For the text-containing cell, return its midpoint in [X, Y] coordinate format. 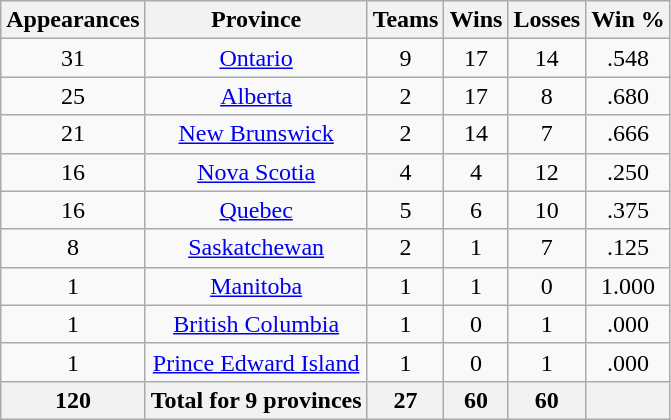
New Brunswick [256, 134]
5 [406, 210]
.680 [628, 96]
British Columbia [256, 324]
Ontario [256, 58]
1.000 [628, 286]
31 [73, 58]
.125 [628, 248]
Prince Edward Island [256, 362]
.548 [628, 58]
Losses [547, 20]
Quebec [256, 210]
.666 [628, 134]
Alberta [256, 96]
10 [547, 210]
6 [476, 210]
9 [406, 58]
.375 [628, 210]
Total for 9 provinces [256, 400]
Appearances [73, 20]
21 [73, 134]
Province [256, 20]
25 [73, 96]
Win % [628, 20]
Teams [406, 20]
12 [547, 172]
Wins [476, 20]
Manitoba [256, 286]
27 [406, 400]
120 [73, 400]
.250 [628, 172]
Saskatchewan [256, 248]
Nova Scotia [256, 172]
